For the text-containing cell, return its midpoint in (X, Y) coordinate format. 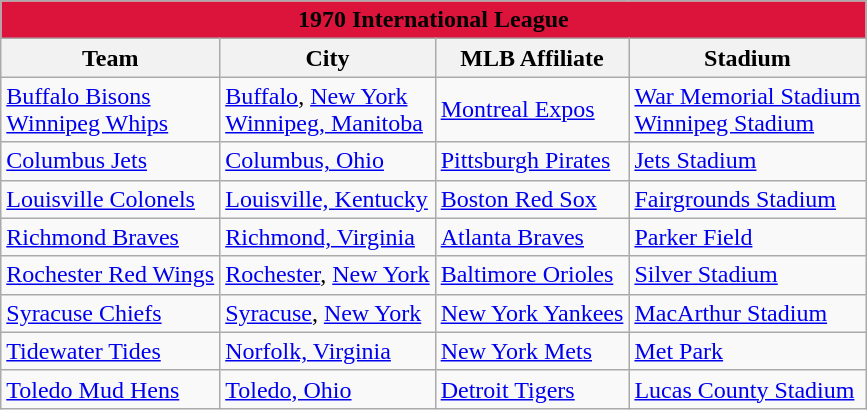
Columbus Jets (110, 161)
Louisville Colonels (110, 199)
Montreal Expos (532, 110)
Boston Red Sox (532, 199)
MacArthur Stadium (748, 313)
Pittsburgh Pirates (532, 161)
New York Mets (532, 351)
Norfolk, Virginia (328, 351)
Team (110, 58)
Silver Stadium (748, 275)
1970 International League (434, 20)
Syracuse Chiefs (110, 313)
City (328, 58)
Rochester Red Wings (110, 275)
Stadium (748, 58)
War Memorial Stadium Winnipeg Stadium (748, 110)
New York Yankees (532, 313)
Richmond, Virginia (328, 237)
Columbus, Ohio (328, 161)
Detroit Tigers (532, 389)
Fairgrounds Stadium (748, 199)
Parker Field (748, 237)
Tidewater Tides (110, 351)
Jets Stadium (748, 161)
Lucas County Stadium (748, 389)
Rochester, New York (328, 275)
Richmond Braves (110, 237)
Toledo, Ohio (328, 389)
Toledo Mud Hens (110, 389)
Atlanta Braves (532, 237)
Syracuse, New York (328, 313)
Buffalo Bisons Winnipeg Whips (110, 110)
Louisville, Kentucky (328, 199)
Baltimore Orioles (532, 275)
Met Park (748, 351)
MLB Affiliate (532, 58)
Buffalo, New York Winnipeg, Manitoba (328, 110)
